For the text-containing cell, return its midpoint in (x, y) coordinate format. 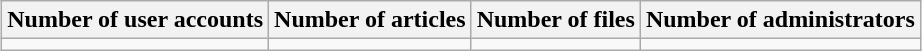
Number of articles (370, 20)
Number of administrators (780, 20)
Number of user accounts (136, 20)
Number of files (556, 20)
